Detect which cell encompasses the target text, then output its (x, y) center coordinate. 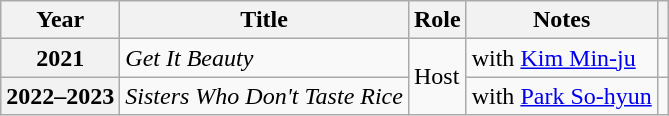
Notes (562, 20)
Get It Beauty (264, 58)
with Park So-hyun (562, 96)
2022–2023 (60, 96)
Title (264, 20)
Host (437, 77)
with Kim Min-ju (562, 58)
Sisters Who Don't Taste Rice (264, 96)
2021 (60, 58)
Role (437, 20)
Year (60, 20)
